Search for the cell housing the specified text and yield its (x, y) center coordinate. 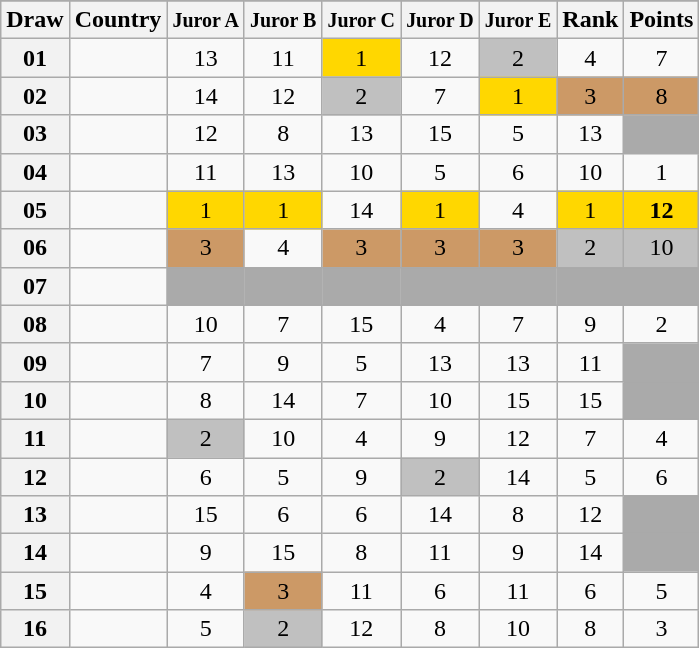
07 (35, 286)
Points (662, 20)
Juror D (440, 20)
09 (35, 362)
Country (118, 20)
08 (35, 324)
Draw (35, 20)
Juror E (518, 20)
06 (35, 248)
04 (35, 172)
16 (35, 629)
05 (35, 210)
03 (35, 134)
Juror B (283, 20)
01 (35, 58)
Juror C (362, 20)
Rank (590, 20)
Juror A (206, 20)
02 (35, 96)
